Determine the (X, Y) coordinate at the center of the cell enclosing the given text.  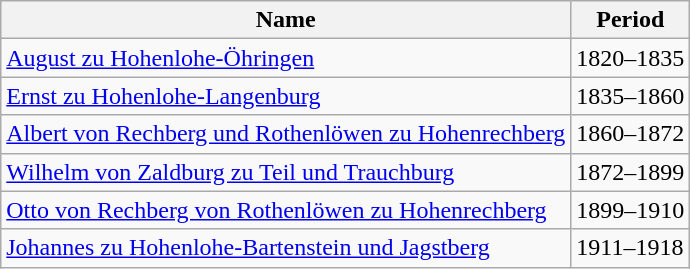
Otto von Rechberg von Rothenlöwen zu Hohenrechberg (286, 210)
Ernst zu Hohenlohe-Langenburg (286, 96)
August zu Hohenlohe-Öhringen (286, 58)
Johannes zu Hohenlohe-Bartenstein und Jagstberg (286, 248)
1820–1835 (630, 58)
Name (286, 20)
Wilhelm von Zaldburg zu Teil und Trauchburg (286, 172)
Period (630, 20)
1860–1872 (630, 134)
1835–1860 (630, 96)
1899–1910 (630, 210)
Albert von Rechberg und Rothenlöwen zu Hohenrechberg (286, 134)
1911–1918 (630, 248)
1872–1899 (630, 172)
